For the text-containing cell, return its midpoint in (x, y) coordinate format. 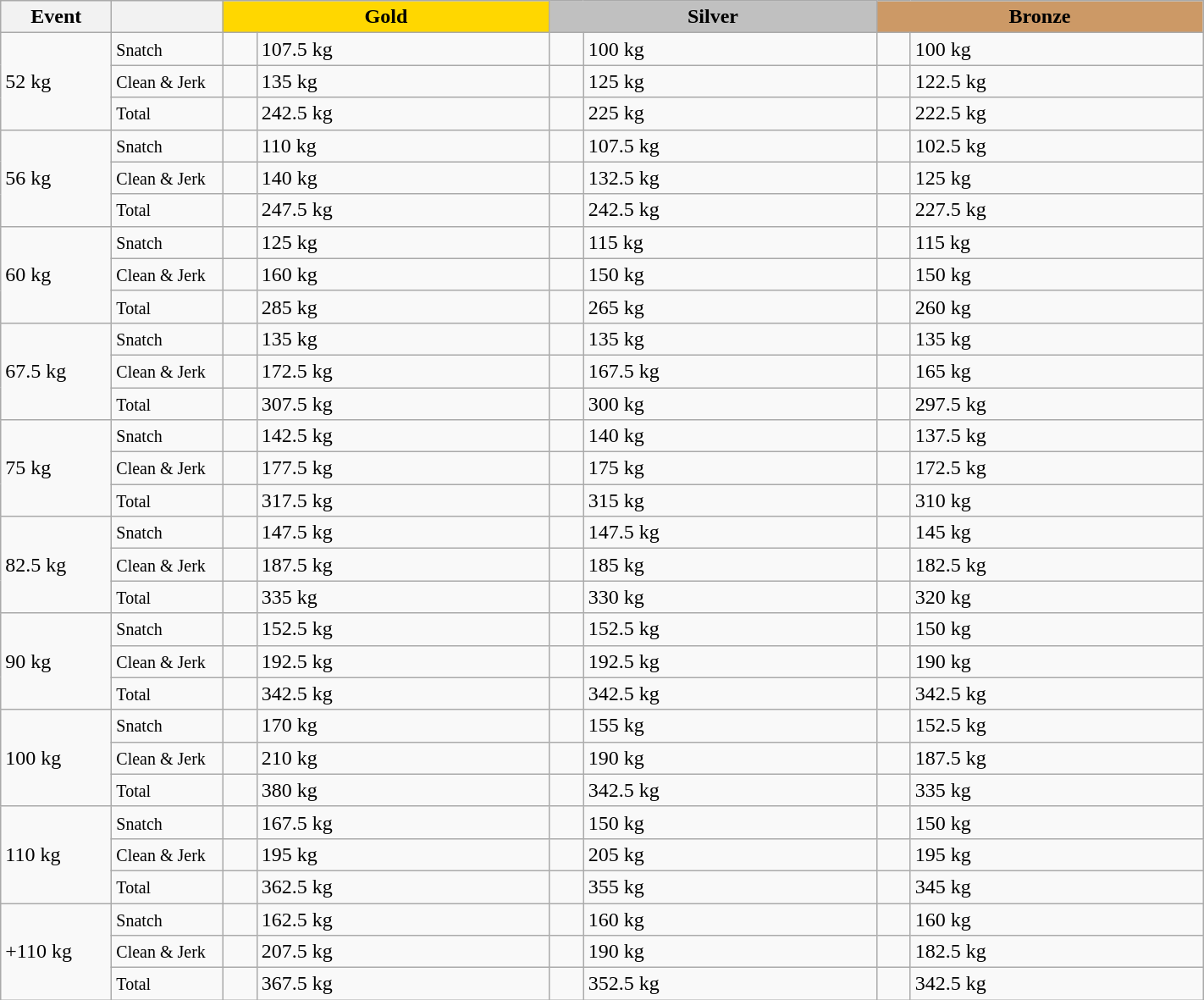
210 kg (403, 758)
56 kg (56, 178)
170 kg (403, 726)
355 kg (730, 887)
155 kg (730, 726)
345 kg (1057, 887)
315 kg (730, 500)
380 kg (403, 790)
265 kg (730, 307)
207.5 kg (403, 952)
310 kg (1057, 500)
227.5 kg (1057, 210)
90 kg (56, 661)
317.5 kg (403, 500)
205 kg (730, 854)
137.5 kg (1057, 436)
185 kg (730, 565)
Bronze (1040, 17)
222.5 kg (1057, 113)
+110 kg (56, 951)
75 kg (56, 468)
175 kg (730, 468)
82.5 kg (56, 565)
247.5 kg (403, 210)
165 kg (1057, 371)
52 kg (56, 81)
142.5 kg (403, 436)
225 kg (730, 113)
60 kg (56, 274)
67.5 kg (56, 371)
362.5 kg (403, 887)
320 kg (1057, 597)
352.5 kg (730, 984)
285 kg (403, 307)
145 kg (1057, 533)
Event (56, 17)
Gold (386, 17)
102.5 kg (1057, 146)
Silver (713, 17)
122.5 kg (1057, 81)
367.5 kg (403, 984)
307.5 kg (403, 404)
330 kg (730, 597)
177.5 kg (403, 468)
300 kg (730, 404)
297.5 kg (1057, 404)
132.5 kg (730, 178)
162.5 kg (403, 919)
260 kg (1057, 307)
